Return the [x, y] coordinate for the center point of the cell that contains the specified text.  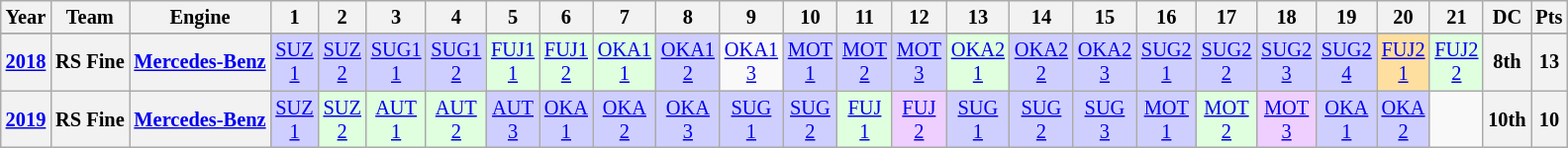
SUG23 [1287, 62]
OKA3 [688, 119]
FUJ11 [513, 62]
8th [1507, 62]
SUG21 [1166, 62]
SUG3 [1105, 119]
SUG12 [455, 62]
OKA11 [625, 62]
6 [566, 17]
FUJ21 [1404, 62]
OKA22 [1041, 62]
OKA13 [751, 62]
1 [294, 17]
FUJ12 [566, 62]
11 [865, 17]
OKA23 [1105, 62]
AUT3 [513, 119]
9 [751, 17]
10th [1507, 119]
OKA21 [978, 62]
12 [919, 17]
2 [343, 17]
4 [455, 17]
18 [1287, 17]
5 [513, 17]
8 [688, 17]
2018 [26, 62]
17 [1227, 17]
14 [1041, 17]
FUJ22 [1456, 62]
SUG24 [1346, 62]
SUG22 [1227, 62]
AUT1 [396, 119]
FUJ1 [865, 119]
DC [1507, 17]
2019 [26, 119]
AUT2 [455, 119]
Team [89, 17]
20 [1404, 17]
OKA12 [688, 62]
3 [396, 17]
21 [1456, 17]
Engine [200, 17]
Pts [1548, 17]
15 [1105, 17]
FUJ2 [919, 119]
SUG11 [396, 62]
Year [26, 17]
16 [1166, 17]
7 [625, 17]
19 [1346, 17]
